Return the [X, Y] coordinate for the center point of the cell that contains the specified text.  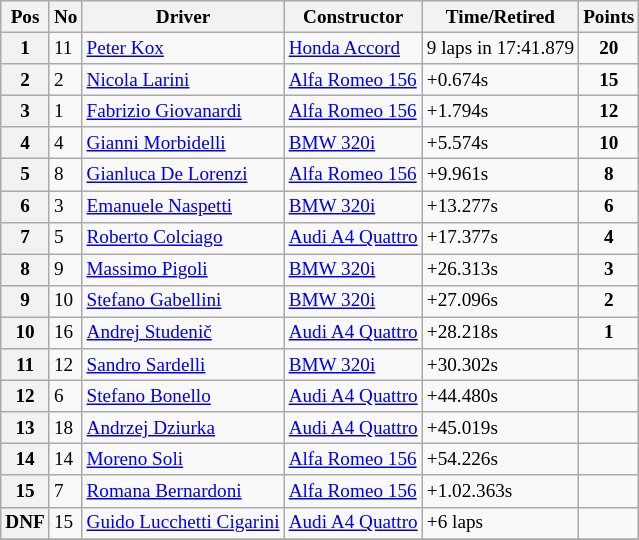
+17.377s [500, 238]
Time/Retired [500, 17]
Constructor [353, 17]
+30.302s [500, 365]
16 [66, 333]
13 [26, 428]
No [66, 17]
Gianni Morbidelli [183, 143]
Peter Kox [183, 48]
Honda Accord [353, 48]
Fabrizio Giovanardi [183, 111]
Gianluca De Lorenzi [183, 175]
+45.019s [500, 428]
Roberto Colciago [183, 238]
Nicola Larini [183, 80]
+9.961s [500, 175]
Massimo Pigoli [183, 270]
Driver [183, 17]
Romana Bernardoni [183, 491]
18 [66, 428]
Andrzej Dziurka [183, 428]
+44.480s [500, 396]
+6 laps [500, 523]
+26.313s [500, 270]
Stefano Gabellini [183, 301]
Moreno Soli [183, 460]
Guido Lucchetti Cigarini [183, 523]
Stefano Bonello [183, 396]
DNF [26, 523]
+27.096s [500, 301]
+5.574s [500, 143]
+1.794s [500, 111]
+0.674s [500, 80]
Sandro Sardelli [183, 365]
Points [609, 17]
+13.277s [500, 206]
+28.218s [500, 333]
+1.02.363s [500, 491]
Pos [26, 17]
+54.226s [500, 460]
Emanuele Naspetti [183, 206]
Andrej Studenič [183, 333]
20 [609, 48]
9 laps in 17:41.879 [500, 48]
